For the text-containing cell, return its midpoint in [x, y] coordinate format. 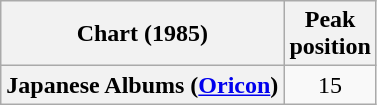
Peak position [330, 34]
Chart (1985) [142, 34]
15 [330, 85]
Japanese Albums (Oricon) [142, 85]
